From the cell containing the given text, extract its center point as (X, Y) coordinate. 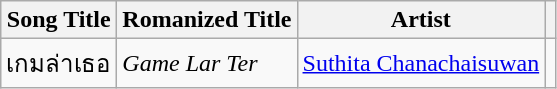
Game Lar Ter (207, 64)
เกมล่าเธอ (59, 64)
Artist (421, 20)
Romanized Title (207, 20)
Song Title (59, 20)
Suthita Chanachaisuwan (421, 64)
